Extract the [x, y] coordinate from the center of the cell holding the provided text.  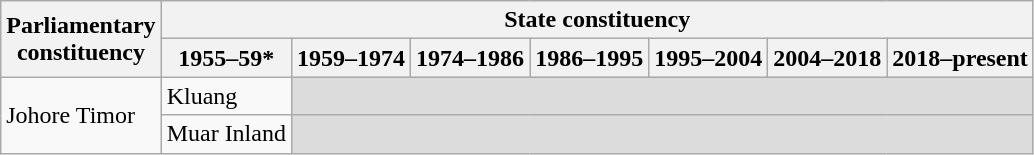
Muar Inland [226, 134]
1955–59* [226, 58]
2018–present [960, 58]
1986–1995 [590, 58]
1995–2004 [708, 58]
1959–1974 [350, 58]
1974–1986 [470, 58]
Parliamentaryconstituency [81, 39]
Johore Timor [81, 115]
2004–2018 [828, 58]
State constituency [597, 20]
Kluang [226, 96]
